Return the [X, Y] coordinate for the center point of the cell that contains the specified text.  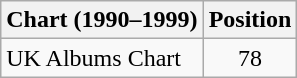
UK Albums Chart [102, 58]
78 [250, 58]
Position [250, 20]
Chart (1990–1999) [102, 20]
